Output the (x, y) coordinate of the center of the cell containing the given text.  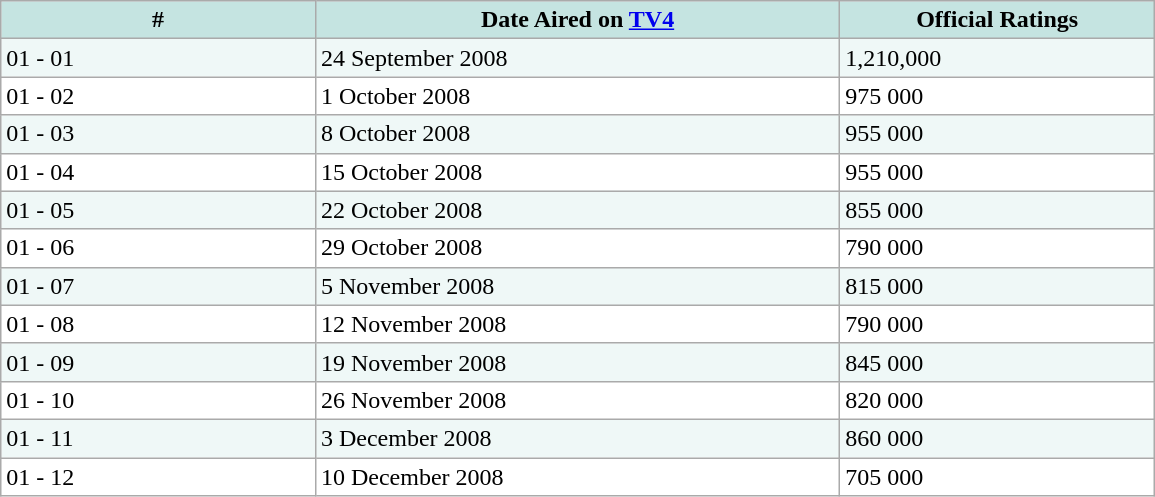
8 October 2008 (577, 134)
3 December 2008 (577, 438)
Date Aired on TV4 (577, 20)
705 000 (998, 477)
# (158, 20)
22 October 2008 (577, 210)
01 - 10 (158, 400)
1,210,000 (998, 58)
1 October 2008 (577, 96)
01 - 04 (158, 172)
01 - 07 (158, 286)
24 September 2008 (577, 58)
01 - 09 (158, 362)
01 - 08 (158, 324)
975 000 (998, 96)
Official Ratings (998, 20)
01 - 01 (158, 58)
01 - 05 (158, 210)
845 000 (998, 362)
01 - 02 (158, 96)
19 November 2008 (577, 362)
820 000 (998, 400)
01 - 12 (158, 477)
29 October 2008 (577, 248)
815 000 (998, 286)
01 - 03 (158, 134)
01 - 06 (158, 248)
01 - 11 (158, 438)
860 000 (998, 438)
12 November 2008 (577, 324)
26 November 2008 (577, 400)
10 December 2008 (577, 477)
855 000 (998, 210)
15 October 2008 (577, 172)
5 November 2008 (577, 286)
